Return the (x, y) coordinate for the center point of the cell that contains the specified text.  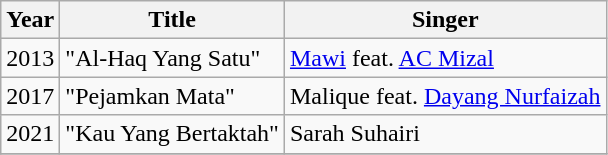
Sarah Suhairi (445, 134)
"Al-Haq Yang Satu" (172, 58)
2021 (30, 134)
Mawi feat. AC Mizal (445, 58)
Malique feat. Dayang Nurfaizah (445, 96)
Title (172, 20)
"Kau Yang Bertaktah" (172, 134)
Year (30, 20)
Singer (445, 20)
"Pejamkan Mata" (172, 96)
2017 (30, 96)
2013 (30, 58)
